Provide the (X, Y) coordinate of the cell's center where the given text is located.  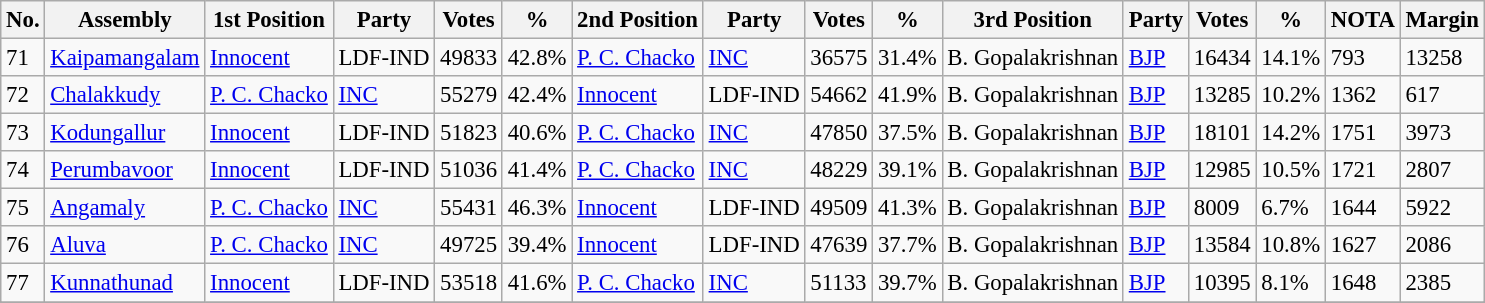
41.6% (536, 283)
617 (1442, 95)
53518 (469, 283)
16434 (1222, 58)
6.7% (1290, 208)
14.1% (1290, 58)
Perumbavoor (125, 170)
73 (23, 133)
Kaipamangalam (125, 58)
31.4% (908, 58)
1362 (1362, 95)
1648 (1362, 283)
2086 (1442, 245)
72 (23, 95)
13285 (1222, 95)
1627 (1362, 245)
8009 (1222, 208)
2nd Position (638, 20)
49509 (839, 208)
41.9% (908, 95)
37.7% (908, 245)
39.1% (908, 170)
39.7% (908, 283)
13258 (1442, 58)
Chalakkudy (125, 95)
18101 (1222, 133)
10395 (1222, 283)
49725 (469, 245)
Margin (1442, 20)
75 (23, 208)
8.1% (1290, 283)
Aluva (125, 245)
49833 (469, 58)
10.8% (1290, 245)
Kodungallur (125, 133)
2807 (1442, 170)
Angamaly (125, 208)
Kunnathunad (125, 283)
47850 (839, 133)
3rd Position (1032, 20)
47639 (839, 245)
12985 (1222, 170)
39.4% (536, 245)
1644 (1362, 208)
1751 (1362, 133)
77 (23, 283)
41.4% (536, 170)
1721 (1362, 170)
55431 (469, 208)
No. (23, 20)
14.2% (1290, 133)
3973 (1442, 133)
51823 (469, 133)
1st Position (269, 20)
74 (23, 170)
42.4% (536, 95)
5922 (1442, 208)
40.6% (536, 133)
51133 (839, 283)
51036 (469, 170)
10.2% (1290, 95)
10.5% (1290, 170)
NOTA (1362, 20)
2385 (1442, 283)
55279 (469, 95)
54662 (839, 95)
46.3% (536, 208)
36575 (839, 58)
42.8% (536, 58)
13584 (1222, 245)
48229 (839, 170)
76 (23, 245)
71 (23, 58)
41.3% (908, 208)
793 (1362, 58)
37.5% (908, 133)
Assembly (125, 20)
